Locate the cell with the specified text and output its [x, y] center coordinate. 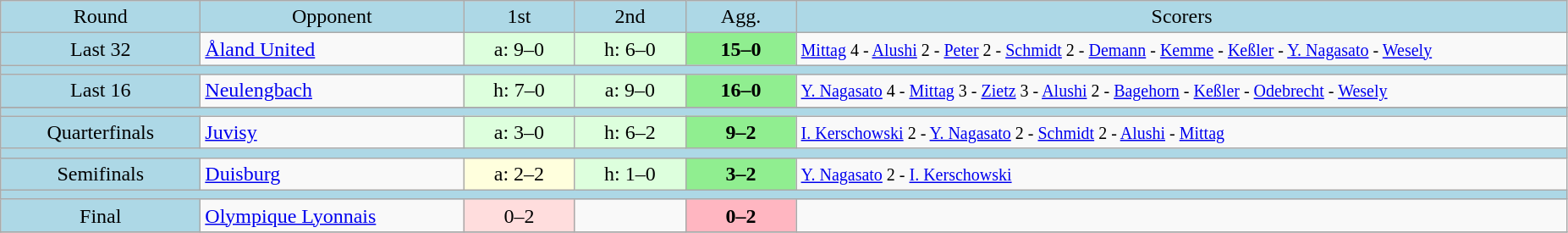
2nd [630, 17]
Åland United [332, 49]
Neulengbach [332, 91]
Quarterfinals [101, 132]
Mittag 4 - Alushi 2 - Peter 2 - Schmidt 2 - Demann - Kemme - Keßler - Y. Nagasato - Wesely [1181, 49]
h: 6–2 [630, 132]
Juvisy [332, 132]
Round [101, 17]
h: 7–0 [520, 91]
Duisburg [332, 174]
h: 1–0 [630, 174]
16–0 [741, 91]
a: 3–0 [520, 132]
Semifinals [101, 174]
Final [101, 215]
Y. Nagasato 2 - I. Kerschowski [1181, 174]
Y. Nagasato 4 - Mittag 3 - Zietz 3 - Alushi 2 - Bagehorn - Keßler - Odebrecht - Wesely [1181, 91]
3–2 [741, 174]
Last 16 [101, 91]
1st [520, 17]
9–2 [741, 132]
Last 32 [101, 49]
Olympique Lyonnais [332, 215]
Scorers [1181, 17]
a: 2–2 [520, 174]
Opponent [332, 17]
15–0 [741, 49]
h: 6–0 [630, 49]
Agg. [741, 17]
I. Kerschowski 2 - Y. Nagasato 2 - Schmidt 2 - Alushi - Mittag [1181, 132]
